Return (X, Y) of the center of cell containing provided text 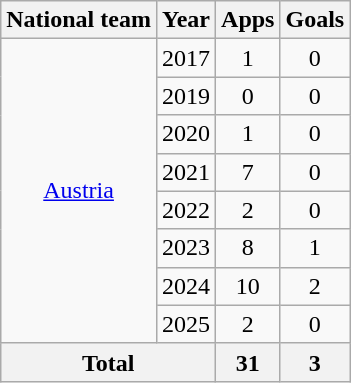
3 (315, 362)
10 (248, 286)
Apps (248, 20)
31 (248, 362)
2022 (186, 210)
2025 (186, 324)
7 (248, 172)
Total (108, 362)
Year (186, 20)
2021 (186, 172)
National team (79, 20)
2020 (186, 134)
2023 (186, 248)
2019 (186, 96)
Goals (315, 20)
8 (248, 248)
Austria (79, 191)
2017 (186, 58)
2024 (186, 286)
